Return (X, Y) of the center of cell containing provided text 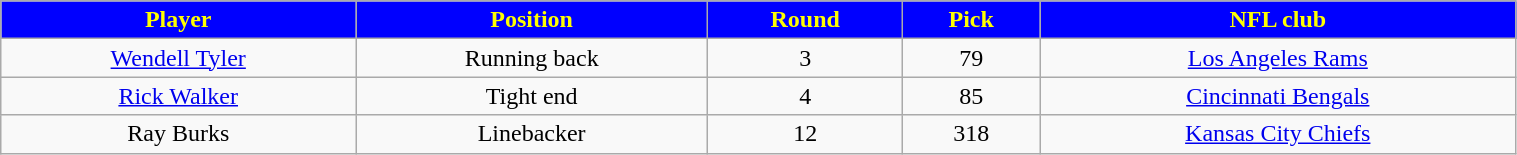
Rick Walker (178, 96)
Running back (532, 58)
3 (806, 58)
12 (806, 134)
Los Angeles Rams (1278, 58)
79 (972, 58)
Wendell Tyler (178, 58)
85 (972, 96)
4 (806, 96)
NFL club (1278, 20)
Pick (972, 20)
Position (532, 20)
Kansas City Chiefs (1278, 134)
Ray Burks (178, 134)
Player (178, 20)
Tight end (532, 96)
318 (972, 134)
Round (806, 20)
Linebacker (532, 134)
Cincinnati Bengals (1278, 96)
